For the text-containing cell, return its midpoint in [X, Y] coordinate format. 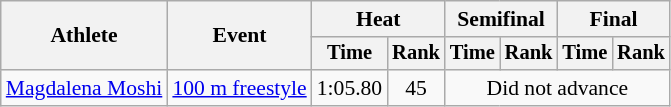
45 [416, 88]
Heat [378, 19]
Athlete [84, 36]
100 m freestyle [239, 88]
Did not advance [558, 88]
Magdalena Moshi [84, 88]
Semifinal [501, 19]
Event [239, 36]
1:05.80 [350, 88]
Final [613, 19]
